Find where the given text appears and provide that cell's center as (x, y) coordinate. 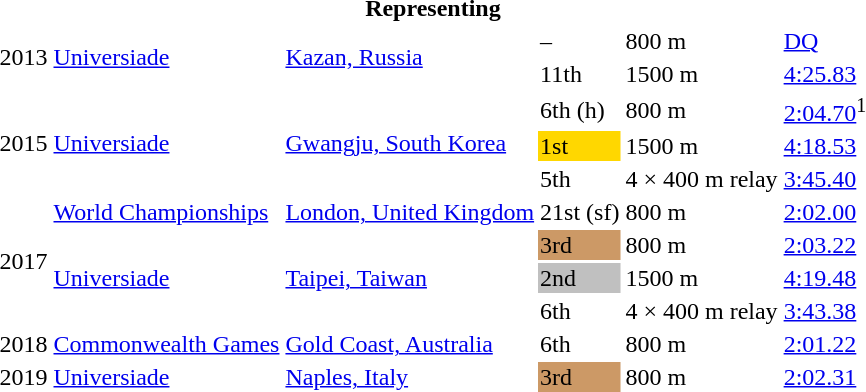
Naples, Italy (410, 377)
Taipei, Taiwan (410, 278)
Kazan, Russia (410, 58)
London, United Kingdom (410, 212)
21st (sf) (580, 212)
– (580, 41)
6th (h) (580, 110)
World Championships (166, 212)
Gold Coast, Australia (410, 344)
11th (580, 74)
Gwangju, South Korea (410, 143)
2nd (580, 278)
1st (580, 146)
Commonwealth Games (166, 344)
5th (580, 179)
